Determine the (x, y) coordinate at the center of the cell enclosing the given text.  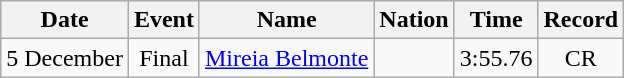
Mireia Belmonte (286, 58)
Event (164, 20)
Name (286, 20)
Record (581, 20)
Final (164, 58)
5 December (65, 58)
Date (65, 20)
Nation (414, 20)
CR (581, 58)
Time (496, 20)
3:55.76 (496, 58)
